From the cell containing the given text, extract its center point as (x, y) coordinate. 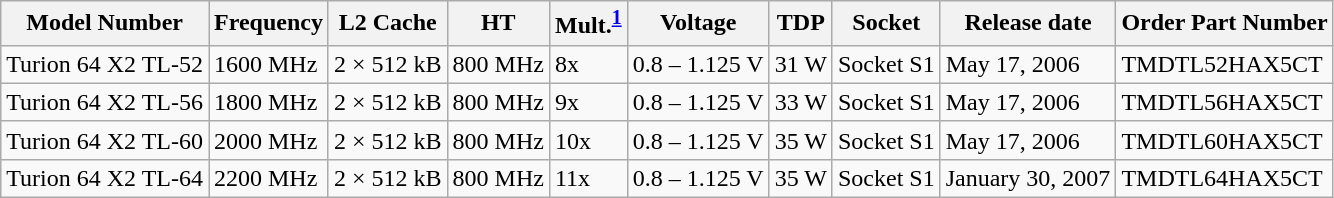
33 W (800, 102)
Frequency (268, 24)
Turion 64 X2 TL-56 (105, 102)
HT (498, 24)
11x (588, 178)
TDP (800, 24)
L2 Cache (388, 24)
Turion 64 X2 TL-52 (105, 64)
8x (588, 64)
9x (588, 102)
Socket (886, 24)
TMDTL52HAX5CT (1224, 64)
Release date (1028, 24)
January 30, 2007 (1028, 178)
10x (588, 140)
Turion 64 X2 TL-60 (105, 140)
Mult.1 (588, 24)
TMDTL56HAX5CT (1224, 102)
1600 MHz (268, 64)
2000 MHz (268, 140)
31 W (800, 64)
1800 MHz (268, 102)
2200 MHz (268, 178)
TMDTL64HAX5CT (1224, 178)
Model Number (105, 24)
Voltage (698, 24)
Turion 64 X2 TL-64 (105, 178)
TMDTL60HAX5CT (1224, 140)
Order Part Number (1224, 24)
